Search for the cell housing the specified text and yield its (x, y) center coordinate. 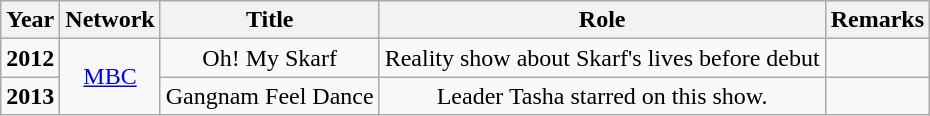
Network (110, 20)
Title (270, 20)
2012 (30, 58)
2013 (30, 96)
Year (30, 20)
Remarks (877, 20)
Role (602, 20)
MBC (110, 77)
Reality show about Skarf's lives before debut (602, 58)
Oh! My Skarf (270, 58)
Gangnam Feel Dance (270, 96)
Leader Tasha starred on this show. (602, 96)
